Locate the cell with the specified text and output its (X, Y) center coordinate. 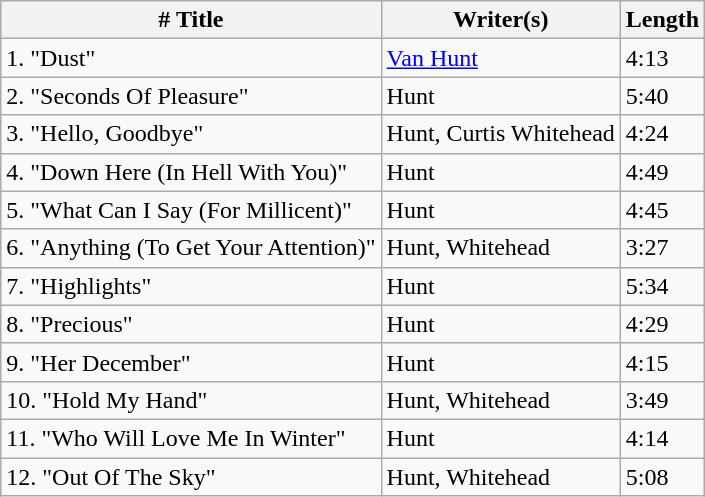
8. "Precious" (191, 324)
Van Hunt (500, 58)
4:49 (662, 172)
5:08 (662, 477)
5:34 (662, 286)
9. "Her December" (191, 362)
4:14 (662, 438)
3. "Hello, Goodbye" (191, 134)
Writer(s) (500, 20)
5. "What Can I Say (For Millicent)" (191, 210)
3:27 (662, 248)
12. "Out Of The Sky" (191, 477)
Length (662, 20)
4:15 (662, 362)
5:40 (662, 96)
7. "Highlights" (191, 286)
4:24 (662, 134)
1. "Dust" (191, 58)
Hunt, Curtis Whitehead (500, 134)
2. "Seconds Of Pleasure" (191, 96)
11. "Who Will Love Me In Winter" (191, 438)
4:29 (662, 324)
4:13 (662, 58)
6. "Anything (To Get Your Attention)" (191, 248)
10. "Hold My Hand" (191, 400)
4. "Down Here (In Hell With You)" (191, 172)
# Title (191, 20)
3:49 (662, 400)
4:45 (662, 210)
